Extract the (X, Y) coordinate from the center of the cell holding the provided text.  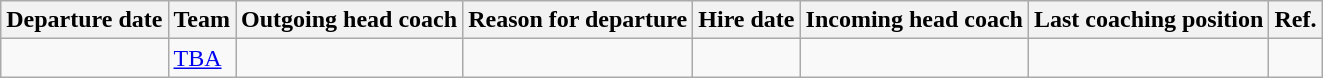
TBA (202, 58)
Last coaching position (1148, 20)
Ref. (1296, 20)
Reason for departure (578, 20)
Outgoing head coach (350, 20)
Incoming head coach (914, 20)
Hire date (746, 20)
Departure date (84, 20)
Team (202, 20)
